Determine the [x, y] coordinate at the center of the cell enclosing the given text.  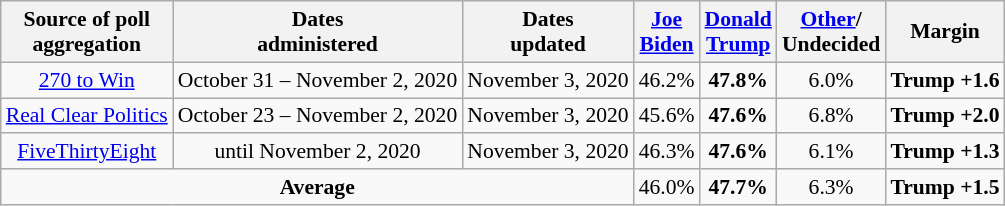
45.6% [667, 116]
47.8% [738, 80]
until November 2, 2020 [318, 152]
6.8% [831, 116]
October 31 – November 2, 2020 [318, 80]
FiveThirtyEight [87, 152]
46.0% [667, 187]
October 23 – November 2, 2020 [318, 116]
Margin [944, 32]
Real Clear Politics [87, 116]
DonaldTrump [738, 32]
Source of pollaggregation [87, 32]
270 to Win [87, 80]
6.3% [831, 187]
Dates updated [548, 32]
Dates administered [318, 32]
6.0% [831, 80]
Trump +1.6 [944, 80]
Trump +1.3 [944, 152]
JoeBiden [667, 32]
Trump +1.5 [944, 187]
47.7% [738, 187]
Average [318, 187]
46.2% [667, 80]
6.1% [831, 152]
46.3% [667, 152]
Trump +2.0 [944, 116]
Other/Undecided [831, 32]
